Pinpoint the cell where the given text exists, returning its [x, y] midpoint coordinate. 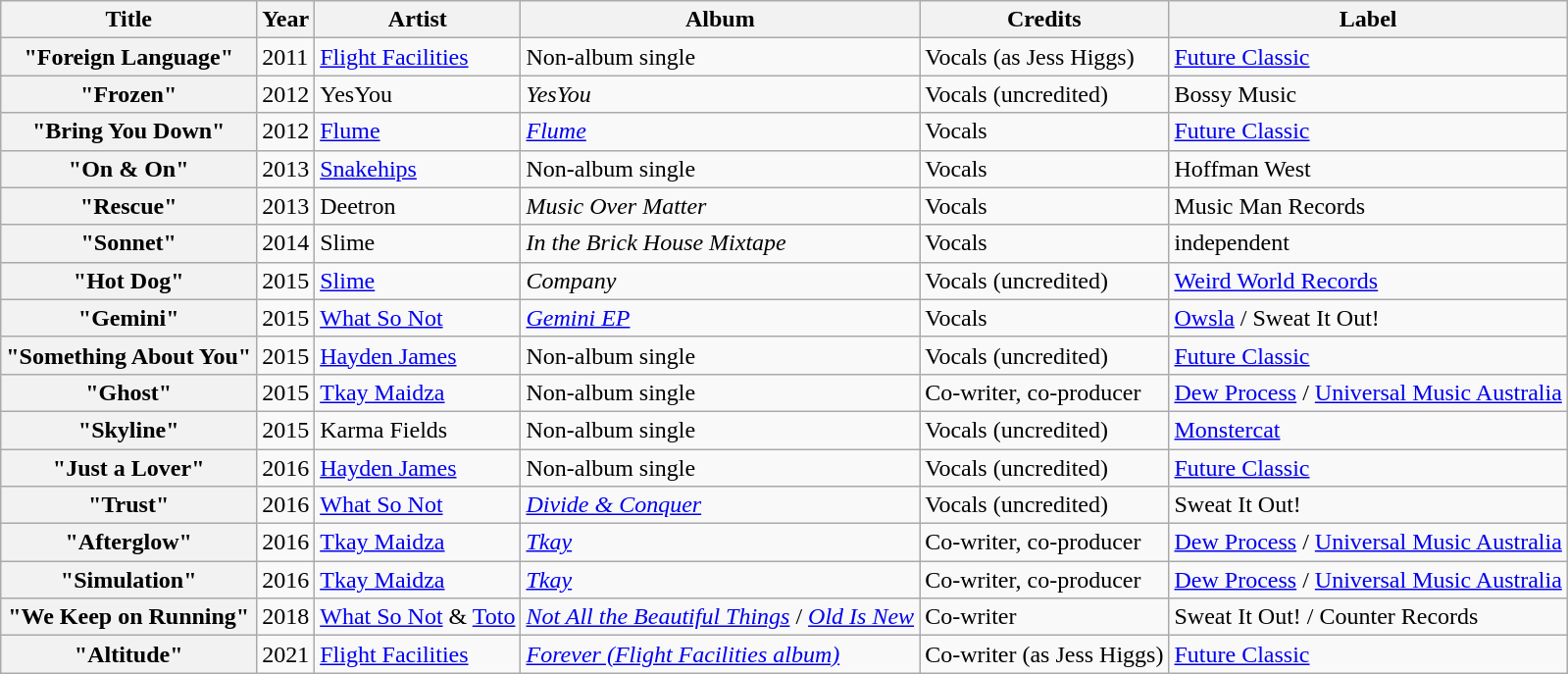
"Ghost" [129, 392]
Co-writer (as Jess Higgs) [1044, 654]
In the Brick House Mixtape [720, 243]
Label [1368, 20]
"Foreign Language" [129, 57]
Sweat It Out! / Counter Records [1368, 617]
"We Keep on Running" [129, 617]
Music Over Matter [720, 206]
"On & On" [129, 169]
Monstercat [1368, 430]
Owsla / Sweat It Out! [1368, 318]
Co-writer [1044, 617]
"Afterglow" [129, 543]
"Just a Lover" [129, 468]
Vocals (as Jess Higgs) [1044, 57]
independent [1368, 243]
Not All the Beautiful Things / Old Is New [720, 617]
Title [129, 20]
Year [286, 20]
"Simulation" [129, 580]
2021 [286, 654]
Deetron [418, 206]
"Rescue" [129, 206]
Company [720, 281]
2011 [286, 57]
2014 [286, 243]
"Bring You Down" [129, 131]
Divide & Conquer [720, 505]
"Frozen" [129, 94]
2018 [286, 617]
"Altitude" [129, 654]
Sweat It Out! [1368, 505]
Karma Fields [418, 430]
Forever (Flight Facilities album) [720, 654]
What So Not & Toto [418, 617]
Weird World Records [1368, 281]
"Trust" [129, 505]
Snakehips [418, 169]
"Gemini" [129, 318]
"Skyline" [129, 430]
Credits [1044, 20]
Bossy Music [1368, 94]
Artist [418, 20]
"Something About You" [129, 355]
"Sonnet" [129, 243]
Gemini EP [720, 318]
Hoffman West [1368, 169]
Music Man Records [1368, 206]
Album [720, 20]
"Hot Dog" [129, 281]
